Find where the given text appears and provide that cell's center as (x, y) coordinate. 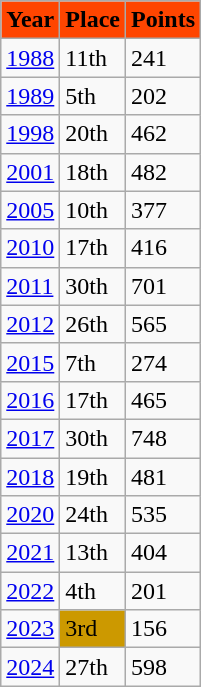
565 (164, 324)
377 (164, 210)
2023 (30, 629)
202 (164, 96)
701 (164, 286)
2016 (30, 400)
201 (164, 591)
2021 (30, 553)
2001 (30, 172)
Year (30, 20)
241 (164, 58)
27th (93, 667)
2017 (30, 438)
4th (93, 591)
2018 (30, 477)
1998 (30, 134)
274 (164, 362)
13th (93, 553)
2015 (30, 362)
482 (164, 172)
2010 (30, 248)
1989 (30, 96)
7th (93, 362)
2012 (30, 324)
748 (164, 438)
5th (93, 96)
2011 (30, 286)
26th (93, 324)
2005 (30, 210)
20th (93, 134)
535 (164, 515)
416 (164, 248)
11th (93, 58)
Points (164, 20)
598 (164, 667)
1988 (30, 58)
481 (164, 477)
404 (164, 553)
Place (93, 20)
24th (93, 515)
18th (93, 172)
2024 (30, 667)
2022 (30, 591)
465 (164, 400)
19th (93, 477)
3rd (93, 629)
10th (93, 210)
462 (164, 134)
2020 (30, 515)
156 (164, 629)
